Search for the cell housing the specified text and yield its [x, y] center coordinate. 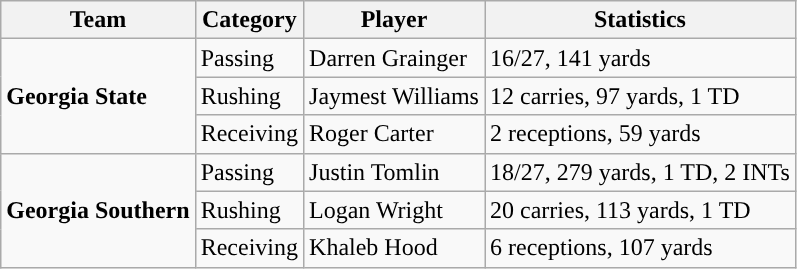
Khaleb Hood [394, 248]
Logan Wright [394, 210]
Georgia State [98, 96]
16/27, 141 yards [640, 58]
Category [249, 20]
20 carries, 113 yards, 1 TD [640, 210]
Darren Grainger [394, 58]
Player [394, 20]
Statistics [640, 20]
Jaymest Williams [394, 96]
6 receptions, 107 yards [640, 248]
2 receptions, 59 yards [640, 134]
18/27, 279 yards, 1 TD, 2 INTs [640, 172]
Team [98, 20]
Roger Carter [394, 134]
Georgia Southern [98, 210]
Justin Tomlin [394, 172]
12 carries, 97 yards, 1 TD [640, 96]
